Determine the (x, y) coordinate at the center of the cell enclosing the given text.  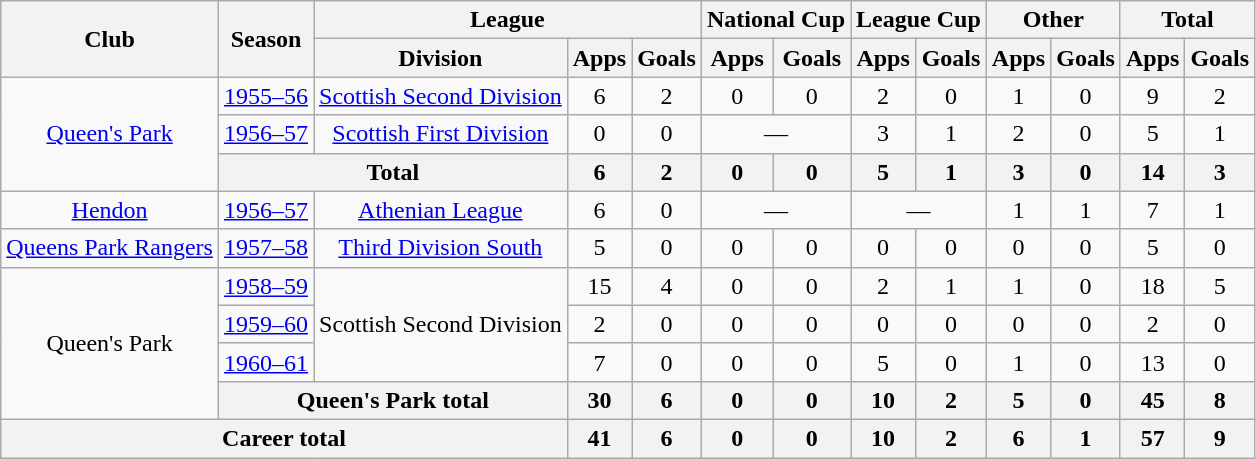
30 (599, 400)
57 (1152, 438)
Athenian League (441, 210)
15 (599, 286)
Third Division South (441, 248)
National Cup (776, 20)
Queen's Park total (392, 400)
1957–58 (266, 248)
41 (599, 438)
League (508, 20)
Scottish First Division (441, 134)
14 (1152, 172)
1959–60 (266, 324)
18 (1152, 286)
8 (1220, 400)
45 (1152, 400)
4 (667, 286)
Club (110, 39)
1958–59 (266, 286)
Queens Park Rangers (110, 248)
Season (266, 39)
League Cup (919, 20)
Other (1053, 20)
1955–56 (266, 96)
Career total (284, 438)
Division (441, 58)
13 (1152, 362)
1960–61 (266, 362)
Hendon (110, 210)
